Identify which cell holds the provided text, then report its (x, y) central coordinate. 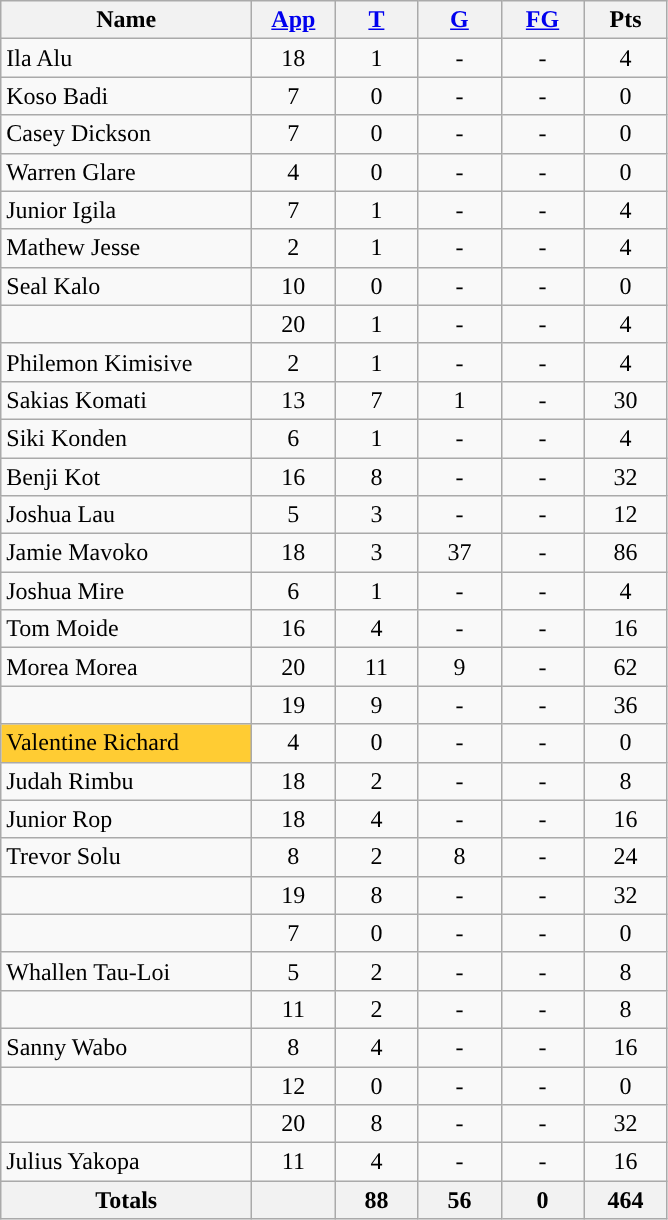
Mathew Jesse (126, 248)
Whallen Tau-Loi (126, 971)
62 (626, 667)
Siki Konden (126, 438)
G (460, 20)
37 (460, 553)
FG (542, 20)
Seal Kalo (126, 286)
Junior Igila (126, 210)
88 (376, 1200)
24 (626, 857)
Trevor Solu (126, 857)
Ila Alu (126, 58)
13 (294, 400)
Totals (126, 1200)
Jamie Mavoko (126, 553)
Joshua Mire (126, 591)
36 (626, 705)
Julius Yakopa (126, 1162)
Morea Morea (126, 667)
App (294, 20)
Name (126, 20)
Junior Rop (126, 819)
Joshua Lau (126, 515)
Sakias Komati (126, 400)
Pts (626, 20)
10 (294, 286)
464 (626, 1200)
Koso Badi (126, 96)
Judah Rimbu (126, 781)
Casey Dickson (126, 134)
Valentine Richard (126, 743)
Tom Moide (126, 629)
Philemon Kimisive (126, 362)
56 (460, 1200)
Warren Glare (126, 172)
T (376, 20)
Benji Kot (126, 477)
30 (626, 400)
Sanny Wabo (126, 1047)
86 (626, 553)
